Capture the cell that displays the provided text and extract its [x, y] central coordinate. 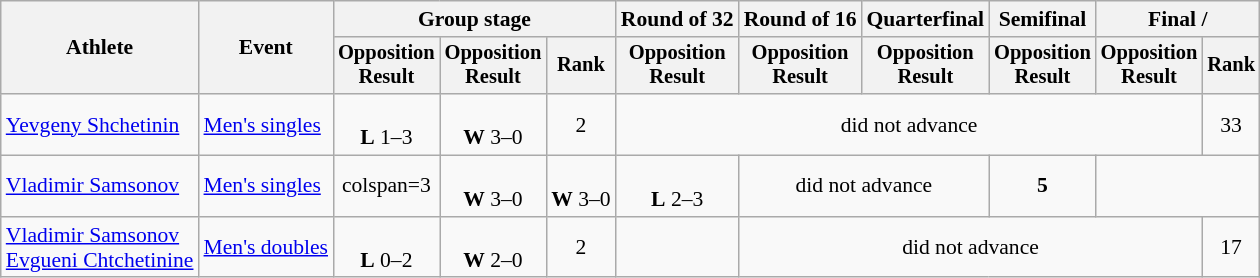
L 0–2 [386, 248]
Group stage [474, 19]
17 [1231, 248]
Event [266, 48]
33 [1231, 124]
Semifinal [1042, 19]
Athlete [100, 48]
L 2–3 [678, 186]
Yevgeny Shchetinin [100, 124]
L 1–3 [386, 124]
5 [1042, 186]
W 2–0 [494, 248]
Quarterfinal [925, 19]
Vladimir SamsonovEvgueni Chtchetinine [100, 248]
Men's doubles [266, 248]
Round of 16 [800, 19]
Round of 32 [678, 19]
Final / [1178, 19]
colspan=3 [386, 186]
Vladimir Samsonov [100, 186]
